Pinpoint the cell where the given text exists, returning its [x, y] midpoint coordinate. 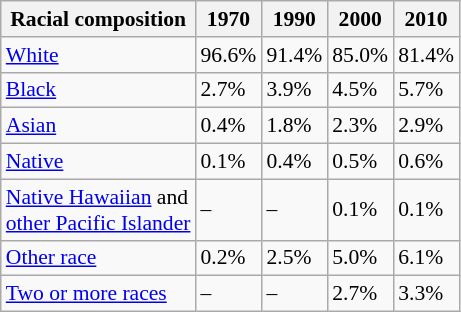
1970 [228, 19]
2.5% [294, 258]
2.3% [360, 126]
1990 [294, 19]
Two or more races [98, 294]
5.0% [360, 258]
96.6% [228, 55]
91.4% [294, 55]
Other race [98, 258]
3.9% [294, 90]
0.5% [360, 162]
2.9% [426, 126]
0.2% [228, 258]
6.1% [426, 258]
2010 [426, 19]
5.7% [426, 90]
White [98, 55]
1.8% [294, 126]
Black [98, 90]
4.5% [360, 90]
Racial composition [98, 19]
3.3% [426, 294]
0.6% [426, 162]
85.0% [360, 55]
Native [98, 162]
Native Hawaiian andother Pacific Islander [98, 210]
Asian [98, 126]
2000 [360, 19]
81.4% [426, 55]
